Identify which cell holds the provided text, then report its (x, y) central coordinate. 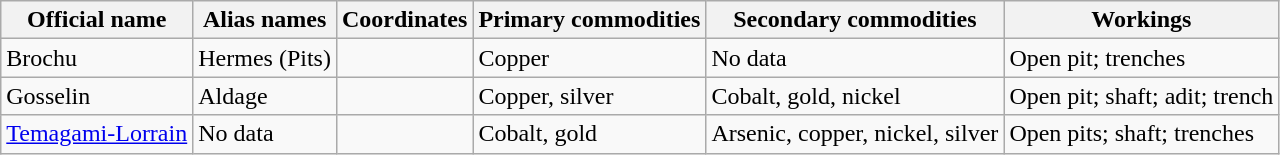
Hermes (Pits) (265, 58)
Temagami-Lorrain (97, 134)
Official name (97, 20)
Gosselin (97, 96)
Arsenic, copper, nickel, silver (855, 134)
Open pit; trenches (1142, 58)
Open pit; shaft; adit; trench (1142, 96)
Copper (590, 58)
Cobalt, gold (590, 134)
Coordinates (404, 20)
Brochu (97, 58)
Aldage (265, 96)
Open pits; shaft; trenches (1142, 134)
Secondary commodities (855, 20)
Alias names (265, 20)
Workings (1142, 20)
Cobalt, gold, nickel (855, 96)
Primary commodities (590, 20)
Copper, silver (590, 96)
